Output the (x, y) coordinate of the center of the cell containing the given text.  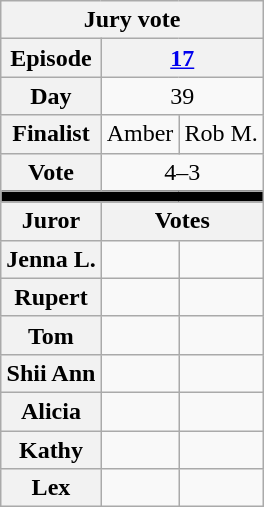
Alicia (51, 411)
Rob M. (221, 134)
Votes (182, 221)
Lex (51, 488)
17 (182, 58)
Tom (51, 335)
Jury vote (132, 20)
Jenna L. (51, 259)
Episode (51, 58)
4–3 (182, 172)
Kathy (51, 449)
39 (182, 96)
Vote (51, 172)
Rupert (51, 297)
Amber (140, 134)
Juror (51, 221)
Finalist (51, 134)
Day (51, 96)
Shii Ann (51, 373)
